Pinpoint the cell where the given text exists, returning its [X, Y] midpoint coordinate. 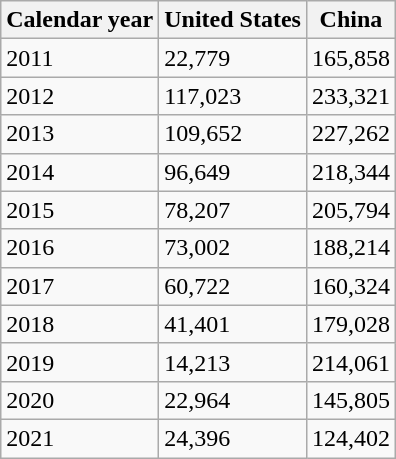
22,964 [233, 400]
2012 [80, 96]
2011 [80, 58]
124,402 [350, 438]
2019 [80, 362]
22,779 [233, 58]
2018 [80, 324]
2021 [80, 438]
214,061 [350, 362]
China [350, 20]
160,324 [350, 286]
2013 [80, 134]
2015 [80, 210]
145,805 [350, 400]
165,858 [350, 58]
Calendar year [80, 20]
78,207 [233, 210]
14,213 [233, 362]
41,401 [233, 324]
United States [233, 20]
2020 [80, 400]
60,722 [233, 286]
2016 [80, 248]
218,344 [350, 172]
2014 [80, 172]
205,794 [350, 210]
24,396 [233, 438]
73,002 [233, 248]
188,214 [350, 248]
96,649 [233, 172]
179,028 [350, 324]
2017 [80, 286]
233,321 [350, 96]
117,023 [233, 96]
109,652 [233, 134]
227,262 [350, 134]
